Capture the cell that displays the provided text and extract its [x, y] central coordinate. 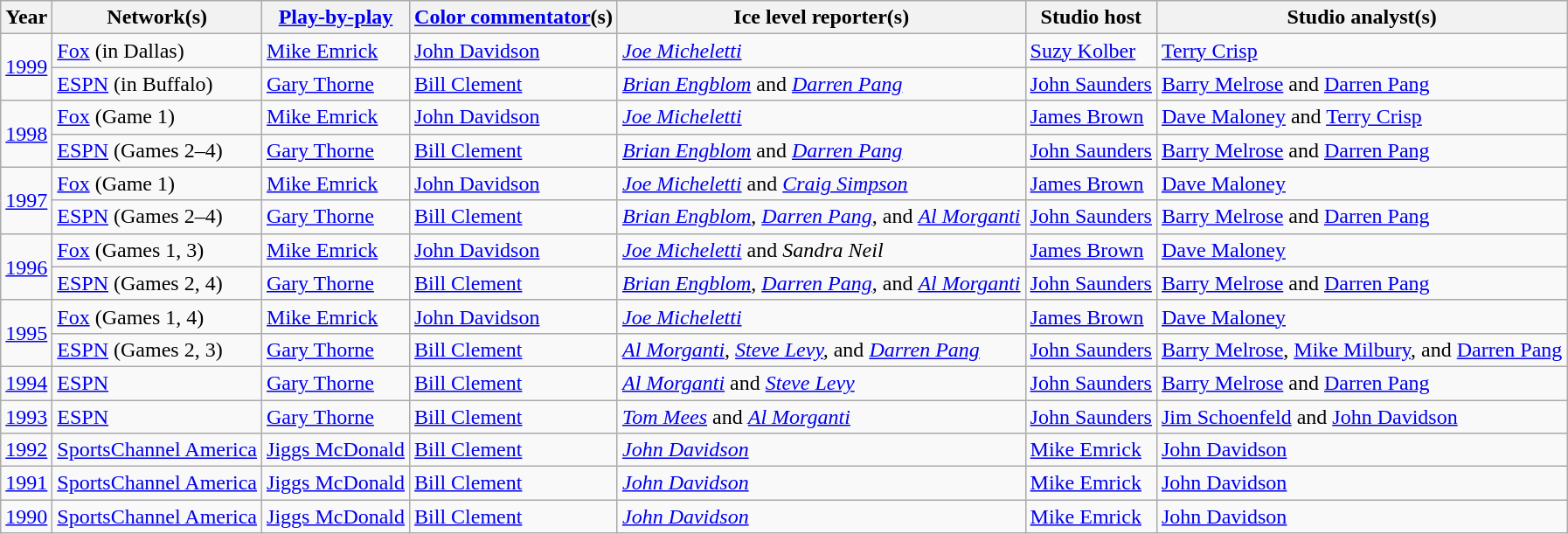
ESPN (in Buffalo) [157, 84]
Terry Crisp [1362, 51]
1997 [26, 200]
1990 [26, 517]
ESPN (Games 2, 3) [157, 350]
Network(s) [157, 17]
Fox (Games 1, 4) [157, 316]
1992 [26, 450]
Tom Mees and Al Morganti [822, 417]
Barry Melrose, Mike Milbury, and Darren Pang [1362, 350]
1996 [26, 267]
1993 [26, 417]
Fox (Games 1, 3) [157, 250]
Al Morganti, Steve Levy, and Darren Pang [822, 350]
Fox (in Dallas) [157, 51]
Year [26, 17]
Dave Maloney and Terry Crisp [1362, 117]
Color commentator(s) [514, 17]
1995 [26, 333]
Al Morganti and Steve Levy [822, 383]
ESPN (Games 2, 4) [157, 283]
Studio host [1091, 17]
1998 [26, 134]
1999 [26, 67]
Joe Micheletti and Sandra Neil [822, 250]
Play-by-play [336, 17]
Suzy Kolber [1091, 51]
Studio analyst(s) [1362, 17]
1994 [26, 383]
1991 [26, 483]
Jim Schoenfeld and John Davidson [1362, 417]
Ice level reporter(s) [822, 17]
Joe Micheletti and Craig Simpson [822, 184]
